From the cell containing the given text, extract its center point as [X, Y] coordinate. 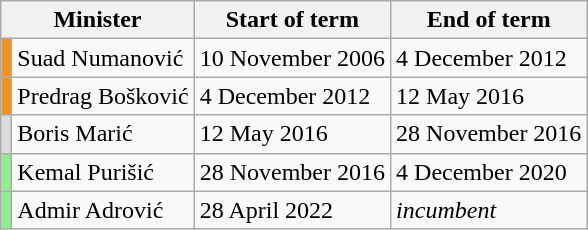
Predrag Bošković [103, 96]
10 November 2006 [292, 58]
28 April 2022 [292, 210]
Boris Marić [103, 134]
4 December 2020 [489, 172]
Admir Adrović [103, 210]
Start of term [292, 20]
Minister [98, 20]
incumbent [489, 210]
End of term [489, 20]
Suad Numanović [103, 58]
Kemal Purišić [103, 172]
